Search for the cell housing the specified text and yield its [x, y] center coordinate. 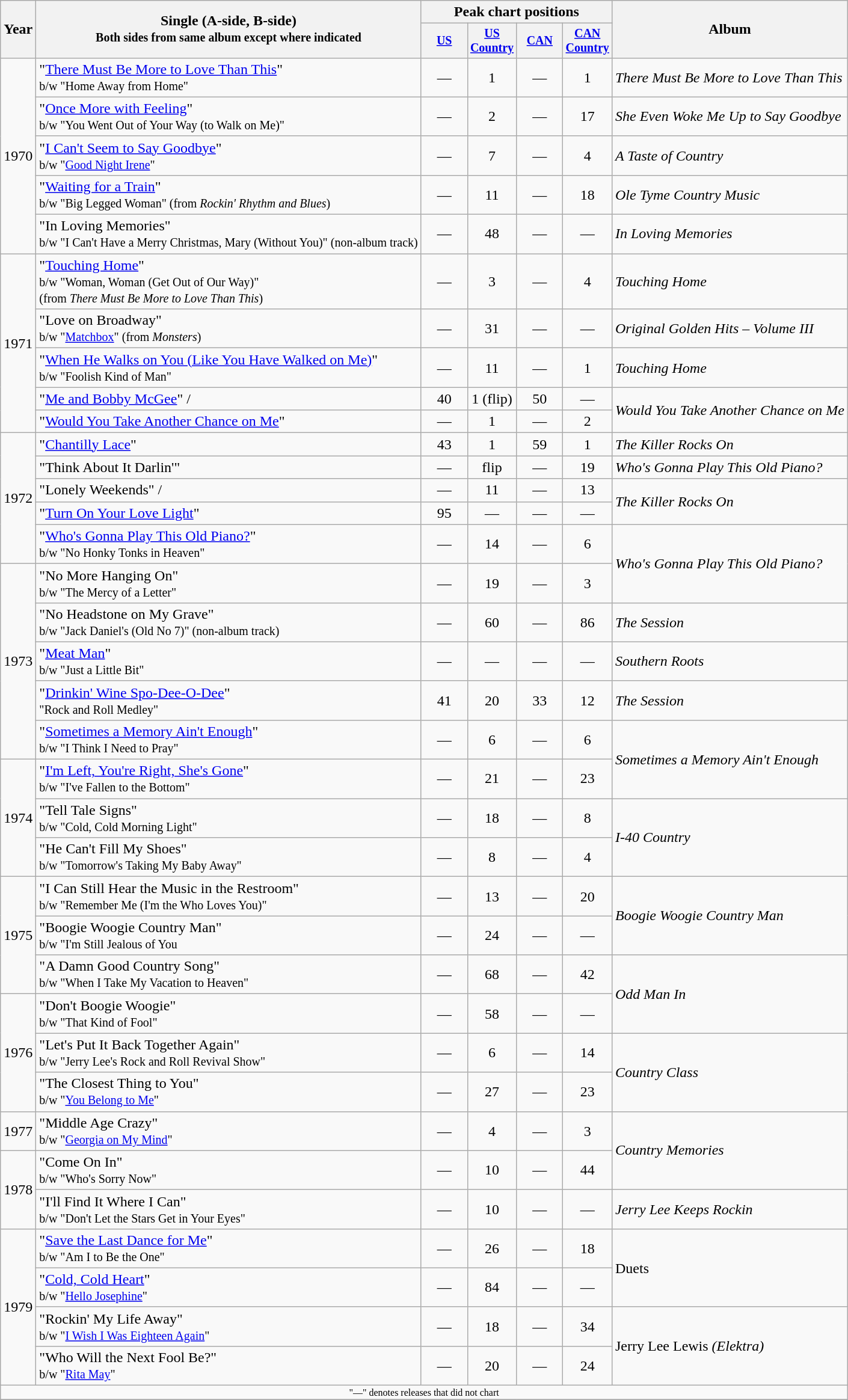
"No Headstone on My Grave"b/w "Jack Daniel's (Old No 7)" (non-album track) [229, 622]
1970 [18, 155]
"I Can Still Hear the Music in the Restroom"b/w "Remember Me (I'm the Who Loves You)" [229, 896]
1979 [18, 1307]
In Loving Memories [730, 235]
"I'm Left, You're Right, She's Gone"b/w "I've Fallen to the Bottom" [229, 779]
"Love on Broadway"b/w "Matchbox" (from Monsters) [229, 328]
"Save the Last Dance for Me"b/w "Am I to Be the One" [229, 1248]
A Taste of Country [730, 155]
Ole Tyme Country Music [730, 195]
"When He Walks on You (Like You Have Walked on Me)"b/w "Foolish Kind of Man" [229, 368]
Peak chart positions [516, 12]
1978 [18, 1190]
1976 [18, 1052]
Southern Roots [730, 662]
95 [444, 513]
44 [588, 1170]
43 [444, 444]
US Country [492, 41]
60 [492, 622]
"Touching Home"b/w "Woman, Woman (Get Out of Our Way)"(from There Must Be More to Love Than This) [229, 281]
"A Damn Good Country Song"b/w "When I Take My Vacation to Heaven" [229, 974]
17 [588, 117]
"Sometimes a Memory Ain't Enough"b/w "I Think I Need to Pray" [229, 740]
"Lonely Weekends" / [229, 490]
59 [540, 444]
"The Closest Thing to You"b/w "You Belong to Me" [229, 1092]
1973 [18, 662]
1974 [18, 818]
Country Memories [730, 1150]
"Me and Bobby McGee" / [229, 399]
"Rockin' My Life Away"b/w "I Wish I Was Eighteen Again" [229, 1327]
Album [730, 29]
US [444, 41]
"Boogie Woogie Country Man"b/w "I'm Still Jealous of You [229, 936]
"Chantilly Lace" [229, 444]
Original Golden Hits – Volume III [730, 328]
Would You Take Another Chance on Me [730, 410]
"No More Hanging On"b/w "The Mercy of a Letter" [229, 583]
Odd Man In [730, 994]
33 [540, 700]
"In Loving Memories"b/w "I Can't Have a Merry Christmas, Mary (Without You)" (non-album track) [229, 235]
40 [444, 399]
86 [588, 622]
Sometimes a Memory Ain't Enough [730, 759]
"Tell Tale Signs"b/w "Cold, Cold Morning Light" [229, 818]
68 [492, 974]
"He Can't Fill My Shoes"b/w "Tomorrow's Taking My Baby Away" [229, 858]
41 [444, 700]
1 (flip) [492, 399]
84 [492, 1287]
"I'll Find It Where I Can"b/w "Don't Let the Stars Get in Your Eyes" [229, 1209]
"Who Will the Next Fool Be?"b/w "Rita May" [229, 1365]
"Think About It Darlin'" [229, 467]
"There Must Be More to Love Than This"b/w "Home Away from Home" [229, 77]
"Drinkin' Wine Spo-Dee-O-Dee" "Rock and Roll Medley" [229, 700]
Single (A-side, B-side)Both sides from same album except where indicated [229, 29]
Country Class [730, 1072]
Jerry Lee Keeps Rockin [730, 1209]
Boogie Woogie Country Man [730, 916]
"Cold, Cold Heart"b/w "Hello Josephine" [229, 1287]
"Waiting for a Train"b/w "Big Legged Woman" (from Rockin' Rhythm and Blues) [229, 195]
flip [492, 467]
50 [540, 399]
"Meat Man"b/w "Just a Little Bit" [229, 662]
She Even Woke Me Up to Say Goodbye [730, 117]
Jerry Lee Lewis (Elektra) [730, 1346]
1975 [18, 936]
1972 [18, 498]
"I Can't Seem to Say Goodbye"b/w "Good Night Irene" [229, 155]
1971 [18, 343]
"Don't Boogie Woogie"b/w "That Kind of Fool" [229, 1014]
"Would You Take Another Chance on Me" [229, 422]
7 [492, 155]
CAN Country [588, 41]
"Come On In"b/w "Who's Sorry Now" [229, 1170]
CAN [540, 41]
31 [492, 328]
"Middle Age Crazy"b/w "Georgia on My Mind" [229, 1131]
Duets [730, 1268]
12 [588, 700]
34 [588, 1327]
26 [492, 1248]
48 [492, 235]
1977 [18, 1131]
"Once More with Feeling"b/w "You Went Out of Your Way (to Walk on Me)" [229, 117]
"Turn On Your Love Light" [229, 513]
There Must Be More to Love Than This [730, 77]
58 [492, 1014]
Year [18, 29]
"Let's Put It Back Together Again"b/w "Jerry Lee's Rock and Roll Revival Show" [229, 1052]
I-40 Country [730, 838]
21 [492, 779]
"—" denotes releases that did not chart [425, 1393]
"Who's Gonna Play This Old Piano?"b/w "No Honky Tonks in Heaven" [229, 544]
42 [588, 974]
27 [492, 1092]
